Pinpoint the cell where the given text exists, returning its (x, y) midpoint coordinate. 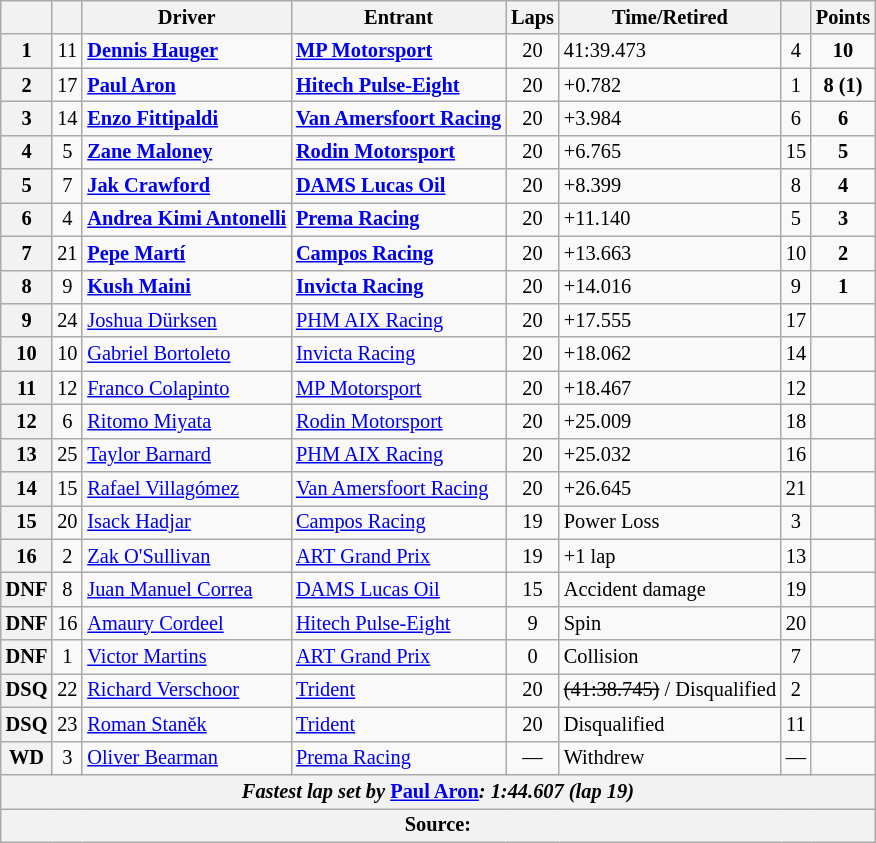
Disqualified (670, 724)
Driver (186, 17)
Taylor Barnard (186, 455)
Victor Martins (186, 657)
Richard Verschoor (186, 690)
+25.032 (670, 455)
+17.555 (670, 320)
Time/Retired (670, 17)
Points (843, 17)
+11.140 (670, 219)
Dennis Hauger (186, 51)
22 (67, 690)
Withdrew (670, 758)
Zak O'Sullivan (186, 556)
WD (27, 758)
Fastest lap set by Paul Aron: 1:44.607 (lap 19) (438, 791)
Enzo Fittipaldi (186, 118)
Kush Maini (186, 287)
23 (67, 724)
+1 lap (670, 556)
(41:38.745) / Disqualified (670, 690)
Franco Colapinto (186, 388)
Entrant (398, 17)
Ritomo Miyata (186, 421)
Accident damage (670, 589)
Spin (670, 623)
18 (796, 421)
+25.009 (670, 421)
8 (1) (843, 85)
Oliver Bearman (186, 758)
Laps (532, 17)
+0.782 (670, 85)
+14.016 (670, 287)
+6.765 (670, 152)
+18.467 (670, 388)
24 (67, 320)
Isack Hadjar (186, 522)
+3.984 (670, 118)
Jak Crawford (186, 186)
Amaury Cordeel (186, 623)
Juan Manuel Correa (186, 589)
Power Loss (670, 522)
Collision (670, 657)
Zane Maloney (186, 152)
Joshua Dürksen (186, 320)
41:39.473 (670, 51)
+8.399 (670, 186)
Pepe Martí (186, 253)
0 (532, 657)
Gabriel Bortoleto (186, 354)
Paul Aron (186, 85)
Source: (438, 825)
Roman Staněk (186, 724)
Andrea Kimi Antonelli (186, 219)
+13.663 (670, 253)
Rafael Villagómez (186, 489)
25 (67, 455)
+26.645 (670, 489)
+18.062 (670, 354)
